Pinpoint the cell where the given text exists, returning its [x, y] midpoint coordinate. 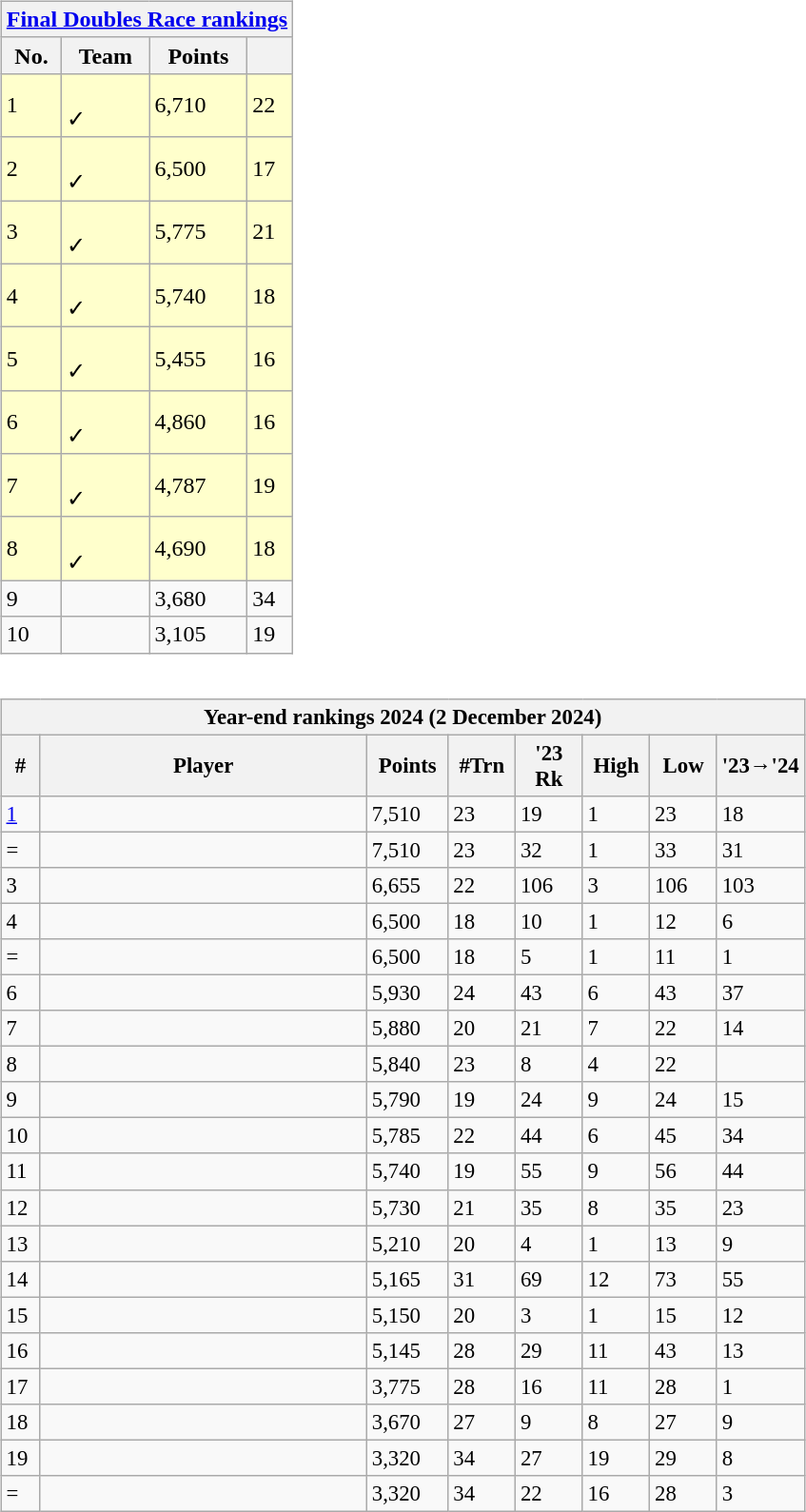
5,730 [407, 1208]
2 [30, 169]
5,165 [407, 1279]
3,670 [407, 1423]
5,150 [407, 1315]
33 [683, 850]
37 [760, 992]
73 [683, 1279]
5,880 [407, 1029]
Final Doubles Race rankings [147, 19]
4,690 [198, 548]
Year-end rankings 2024 (2 December 2024) [403, 717]
69 [550, 1279]
'23→'24 [760, 765]
103 [760, 886]
32 [550, 850]
5,840 [407, 1065]
5,210 [407, 1244]
#Trn [482, 765]
'23 Rk [550, 765]
45 [683, 1136]
5,145 [407, 1350]
5,455 [198, 360]
4,860 [198, 422]
# [21, 765]
6,655 [407, 886]
3,680 [198, 599]
No. [30, 55]
High [617, 765]
6,710 [198, 105]
3,775 [407, 1386]
5,930 [407, 992]
3,105 [198, 635]
5,785 [407, 1136]
Player [204, 765]
Team [106, 55]
56 [683, 1171]
4,787 [198, 485]
5,775 [198, 232]
Low [683, 765]
5,790 [407, 1100]
